Scan for the cell matching the given text and deliver its [X, Y] coordinate at center. 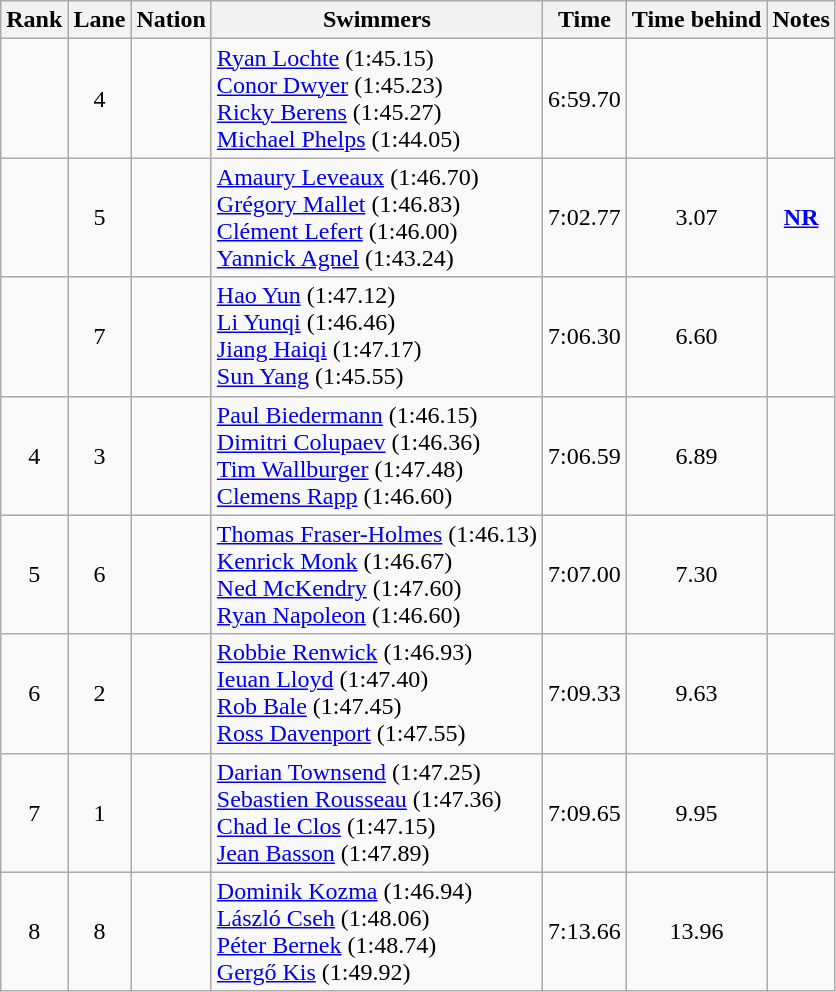
9.95 [696, 812]
7:09.33 [585, 694]
Ryan Lochte (1:45.15)Conor Dwyer (1:45.23)Ricky Berens (1:45.27)Michael Phelps (1:44.05) [376, 98]
Lane [100, 20]
Time behind [696, 20]
7:06.30 [585, 336]
7:06.59 [585, 456]
Robbie Renwick (1:46.93)Ieuan Lloyd (1:47.40)Rob Bale (1:47.45)Ross Davenport (1:47.55) [376, 694]
3 [100, 456]
7:13.66 [585, 932]
Thomas Fraser-Holmes (1:46.13)Kenrick Monk (1:46.67)Ned McKendry (1:47.60)Ryan Napoleon (1:46.60) [376, 574]
Dominik Kozma (1:46.94)László Cseh (1:48.06)Péter Bernek (1:48.74)Gergő Kis (1:49.92) [376, 932]
Notes [801, 20]
6.89 [696, 456]
Hao Yun (1:47.12)Li Yunqi (1:46.46)Jiang Haiqi (1:47.17)Sun Yang (1:45.55) [376, 336]
3.07 [696, 218]
6.60 [696, 336]
Paul Biedermann (1:46.15)Dimitri Colupaev (1:46.36)Tim Wallburger (1:47.48)Clemens Rapp (1:46.60) [376, 456]
7.30 [696, 574]
Rank [34, 20]
1 [100, 812]
Darian Townsend (1:47.25)Sebastien Rousseau (1:47.36)Chad le Clos (1:47.15)Jean Basson (1:47.89) [376, 812]
Time [585, 20]
7:09.65 [585, 812]
Nation [171, 20]
Swimmers [376, 20]
13.96 [696, 932]
NR [801, 218]
7:02.77 [585, 218]
9.63 [696, 694]
2 [100, 694]
Amaury Leveaux (1:46.70)Grégory Mallet (1:46.83)Clément Lefert (1:46.00)Yannick Agnel (1:43.24) [376, 218]
7:07.00 [585, 574]
6:59.70 [585, 98]
